For the text-containing cell, return its midpoint in (X, Y) coordinate format. 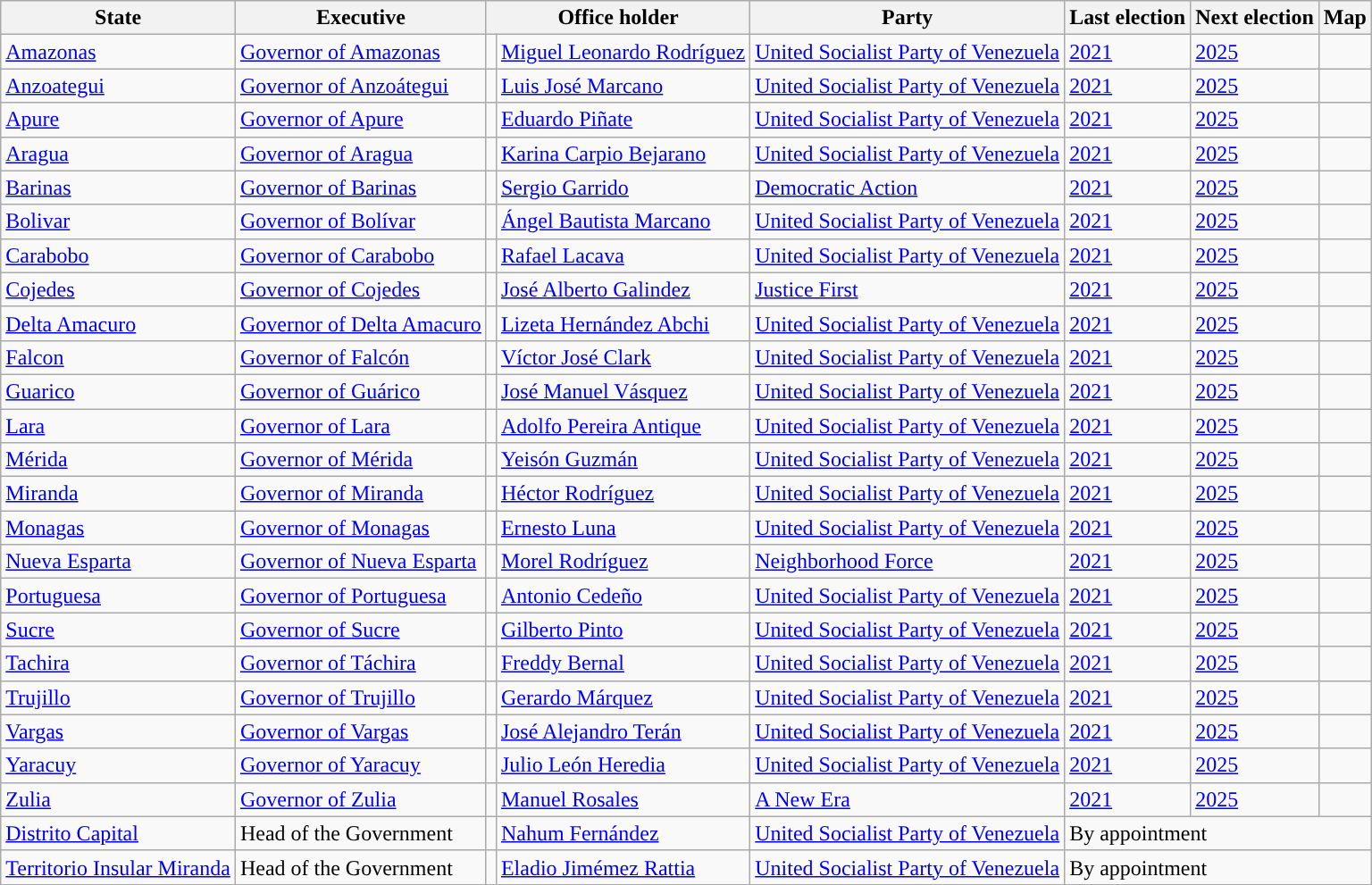
Governor of Zulia (361, 799)
Governor of Vargas (361, 731)
Eladio Jimémez Rattia (623, 867)
Portuguesa (118, 596)
Aragua (118, 154)
Anzoategui (118, 86)
Justice First (908, 289)
Governor of Monagas (361, 528)
José Alejandro Terán (623, 731)
Ángel Bautista Marcano (623, 221)
Governor of Trujillo (361, 697)
Miguel Leonardo Rodríguez (623, 52)
Falcon (118, 357)
Luis José Marcano (623, 86)
Governor of Mérida (361, 460)
Héctor Rodríguez (623, 494)
Territorio Insular Miranda (118, 867)
Nahum Fernández (623, 833)
Governor of Amazonas (361, 52)
Governor of Sucre (361, 630)
Governor of Anzoátegui (361, 86)
Ernesto Luna (623, 528)
Governor of Lara (361, 426)
Governor of Apure (361, 120)
Julio León Heredia (623, 765)
Governor of Carabobo (361, 255)
Gerardo Márquez (623, 697)
Executive (361, 18)
Guarico (118, 391)
Vargas (118, 731)
Eduardo Piñate (623, 120)
Governor of Barinas (361, 188)
Governor of Aragua (361, 154)
Trujillo (118, 697)
Nueva Esparta (118, 562)
Party (908, 18)
Lizeta Hernández Abchi (623, 323)
Sergio Garrido (623, 188)
José Alberto Galindez (623, 289)
Governor of Nueva Esparta (361, 562)
Governor of Portuguesa (361, 596)
Freddy Bernal (623, 664)
Office holder (618, 18)
Governor of Bolívar (361, 221)
Last election (1127, 18)
Governor of Delta Amacuro (361, 323)
Zulia (118, 799)
Lara (118, 426)
Map (1345, 18)
Mérida (118, 460)
Miranda (118, 494)
José Manuel Vásquez (623, 391)
Yaracuy (118, 765)
Distrito Capital (118, 833)
Gilberto Pinto (623, 630)
Governor of Yaracuy (361, 765)
Apure (118, 120)
Víctor José Clark (623, 357)
Rafael Lacava (623, 255)
Monagas (118, 528)
Governor of Miranda (361, 494)
A New Era (908, 799)
Tachira (118, 664)
State (118, 18)
Delta Amacuro (118, 323)
Amazonas (118, 52)
Barinas (118, 188)
Morel Rodríguez (623, 562)
Democratic Action (908, 188)
Cojedes (118, 289)
Governor of Cojedes (361, 289)
Neighborhood Force (908, 562)
Manuel Rosales (623, 799)
Carabobo (118, 255)
Governor of Táchira (361, 664)
Bolivar (118, 221)
Governor of Guárico (361, 391)
Karina Carpio Bejarano (623, 154)
Adolfo Pereira Antique (623, 426)
Yeisón Guzmán (623, 460)
Governor of Falcón (361, 357)
Sucre (118, 630)
Next election (1255, 18)
Antonio Cedeño (623, 596)
